Capture the cell that displays the provided text and extract its [X, Y] central coordinate. 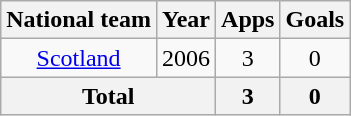
National team [79, 20]
Scotland [79, 58]
Total [108, 96]
Apps [248, 20]
Goals [315, 20]
Year [186, 20]
2006 [186, 58]
